From the cell containing the given text, extract its center point as (X, Y) coordinate. 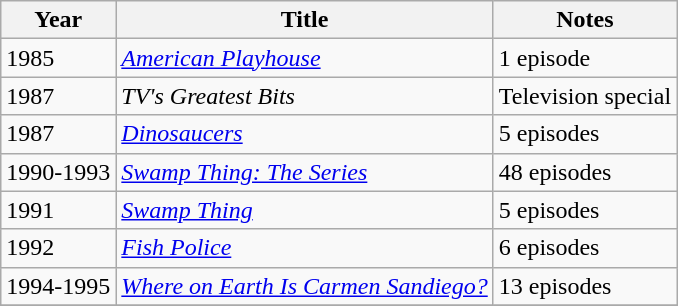
Fish Police (304, 248)
Swamp Thing: The Series (304, 172)
Swamp Thing (304, 210)
Notes (584, 20)
Television special (584, 96)
1 episode (584, 58)
6 episodes (584, 248)
Year (58, 20)
1990-1993 (58, 172)
American Playhouse (304, 58)
Where on Earth Is Carmen Sandiego? (304, 286)
48 episodes (584, 172)
13 episodes (584, 286)
1985 (58, 58)
1992 (58, 248)
1994-1995 (58, 286)
Title (304, 20)
Dinosaucers (304, 134)
1991 (58, 210)
TV's Greatest Bits (304, 96)
